Return the [X, Y] coordinate for the center point of the cell that contains the specified text.  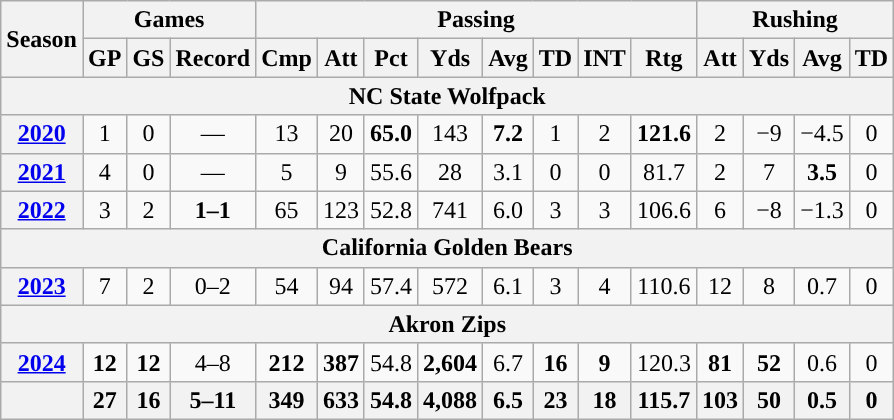
27 [104, 400]
Passing [476, 20]
4,088 [450, 400]
Games [168, 20]
52.8 [390, 210]
Akron Zips [448, 324]
3.1 [508, 172]
INT [605, 58]
94 [340, 286]
6.5 [508, 400]
3.5 [822, 172]
387 [340, 362]
5–11 [213, 400]
50 [770, 400]
741 [450, 210]
−9 [770, 134]
6.7 [508, 362]
23 [555, 400]
California Golden Bears [448, 248]
13 [287, 134]
Pct [390, 58]
4–8 [213, 362]
6.1 [508, 286]
Rtg [664, 58]
0.6 [822, 362]
81.7 [664, 172]
Rushing [794, 20]
8 [770, 286]
NC State Wolfpack [448, 96]
28 [450, 172]
572 [450, 286]
0–2 [213, 286]
Season [42, 39]
1–1 [213, 210]
123 [340, 210]
−4.5 [822, 134]
18 [605, 400]
6.0 [508, 210]
2021 [42, 172]
2023 [42, 286]
120.3 [664, 362]
349 [287, 400]
115.7 [664, 400]
GS [148, 58]
5 [287, 172]
0.7 [822, 286]
103 [720, 400]
20 [340, 134]
GP [104, 58]
57.4 [390, 286]
−1.3 [822, 210]
6 [720, 210]
65.0 [390, 134]
633 [340, 400]
7.2 [508, 134]
212 [287, 362]
52 [770, 362]
2,604 [450, 362]
Cmp [287, 58]
2022 [42, 210]
2020 [42, 134]
0.5 [822, 400]
81 [720, 362]
−8 [770, 210]
143 [450, 134]
54 [287, 286]
2024 [42, 362]
65 [287, 210]
Record [213, 58]
55.6 [390, 172]
106.6 [664, 210]
121.6 [664, 134]
110.6 [664, 286]
